Identify which cell holds the provided text, then report its (X, Y) central coordinate. 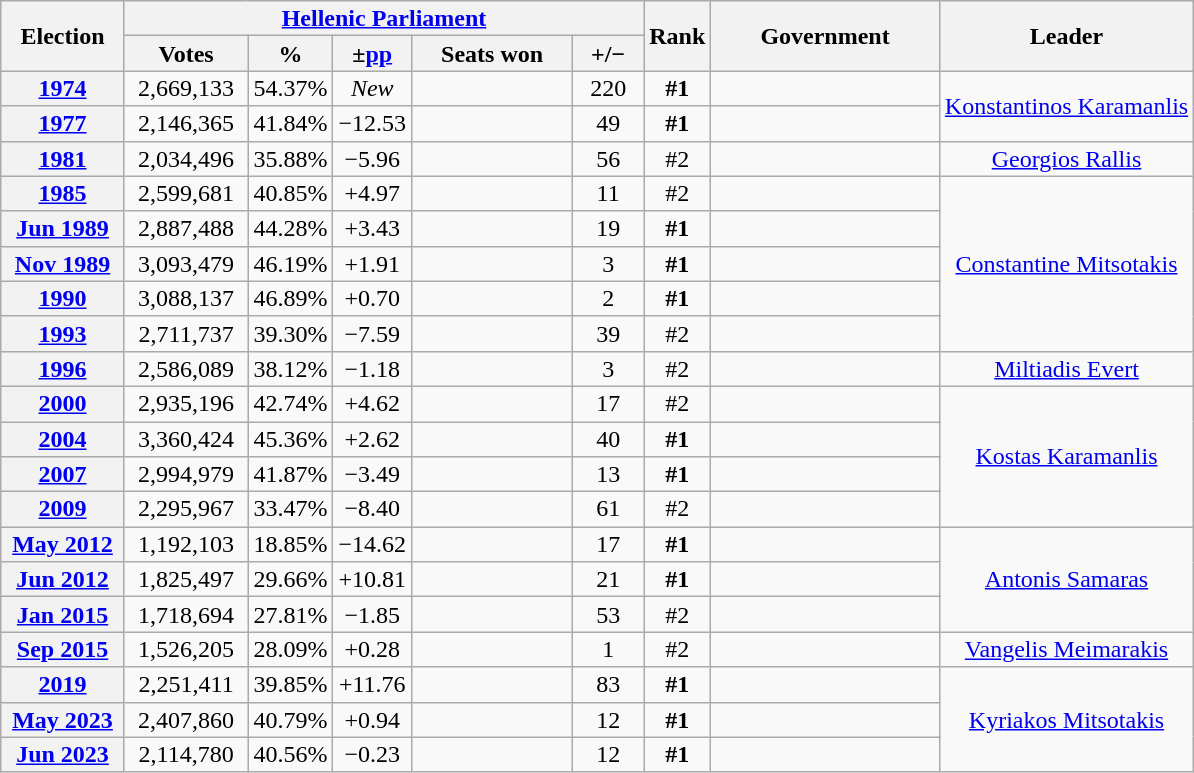
+1.91 (372, 264)
1990 (63, 298)
53 (608, 614)
56 (608, 158)
1,718,694 (186, 614)
42.74% (290, 404)
27.81% (290, 614)
+0.28 (372, 650)
New (372, 88)
+4.62 (372, 404)
1981 (63, 158)
1,526,205 (186, 650)
+0.94 (372, 720)
Leader (1066, 36)
33.47% (290, 510)
Rank (678, 36)
1,825,497 (186, 580)
45.36% (290, 440)
+2.62 (372, 440)
2,146,365 (186, 124)
2,114,780 (186, 754)
+4.97 (372, 194)
220 (608, 88)
1977 (63, 124)
+0.70 (372, 298)
1,192,103 (186, 544)
28.09% (290, 650)
−14.62 (372, 544)
44.28% (290, 228)
46.89% (290, 298)
2007 (63, 474)
61 (608, 510)
Georgios Rallis (1066, 158)
Jun 1989 (63, 228)
3,088,137 (186, 298)
Konstantinos Karamanlis (1066, 106)
−12.53 (372, 124)
54.37% (290, 88)
Government (826, 36)
Miltiadis Evert (1066, 368)
18.85% (290, 544)
2,034,496 (186, 158)
1993 (63, 334)
2 (608, 298)
3,093,479 (186, 264)
−5.96 (372, 158)
Votes (186, 54)
19 (608, 228)
% (290, 54)
Hellenic Parliament (384, 18)
2009 (63, 510)
Vangelis Meimarakis (1066, 650)
40.79% (290, 720)
2,887,488 (186, 228)
2000 (63, 404)
+10.81 (372, 580)
Jun 2023 (63, 754)
21 (608, 580)
13 (608, 474)
Kostas Karamanlis (1066, 456)
±pp (372, 54)
Antonis Samaras (1066, 580)
40 (608, 440)
41.87% (290, 474)
+11.76 (372, 684)
39.85% (290, 684)
39.30% (290, 334)
35.88% (290, 158)
2,295,967 (186, 510)
Seats won (492, 54)
Election (63, 36)
May 2023 (63, 720)
83 (608, 684)
2,669,133 (186, 88)
39 (608, 334)
2004 (63, 440)
49 (608, 124)
−8.40 (372, 510)
−1.85 (372, 614)
Sep 2015 (63, 650)
46.19% (290, 264)
1 (608, 650)
2,251,411 (186, 684)
29.66% (290, 580)
Kyriakos Mitsotakis (1066, 720)
2,711,737 (186, 334)
−0.23 (372, 754)
+/− (608, 54)
2,407,860 (186, 720)
May 2012 (63, 544)
41.84% (290, 124)
1996 (63, 368)
2,994,979 (186, 474)
Jan 2015 (63, 614)
−7.59 (372, 334)
11 (608, 194)
Constantine Mitsotakis (1066, 264)
1985 (63, 194)
Nov 1989 (63, 264)
2,935,196 (186, 404)
2019 (63, 684)
38.12% (290, 368)
2,599,681 (186, 194)
−1.18 (372, 368)
40.56% (290, 754)
−3.49 (372, 474)
3,360,424 (186, 440)
1974 (63, 88)
+3.43 (372, 228)
2,586,089 (186, 368)
40.85% (290, 194)
Jun 2012 (63, 580)
